Provide the (X, Y) coordinate of the cell's center where the given text is located.  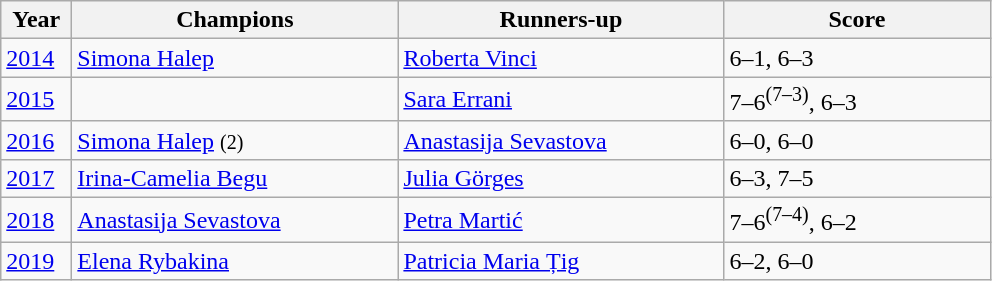
Roberta Vinci (561, 58)
Petra Martić (561, 220)
2015 (36, 100)
Score (857, 20)
2014 (36, 58)
Elena Rybakina (235, 261)
Runners-up (561, 20)
6–1, 6–3 (857, 58)
6–0, 6–0 (857, 140)
6–2, 6–0 (857, 261)
2017 (36, 178)
7–6(7–4), 6–2 (857, 220)
Julia Görges (561, 178)
Champions (235, 20)
Year (36, 20)
2018 (36, 220)
Simona Halep (235, 58)
2016 (36, 140)
Patricia Maria Țig (561, 261)
Sara Errani (561, 100)
6–3, 7–5 (857, 178)
Irina-Camelia Begu (235, 178)
2019 (36, 261)
7–6(7–3), 6–3 (857, 100)
Simona Halep (2) (235, 140)
